Search for the cell housing the specified text and yield its [X, Y] center coordinate. 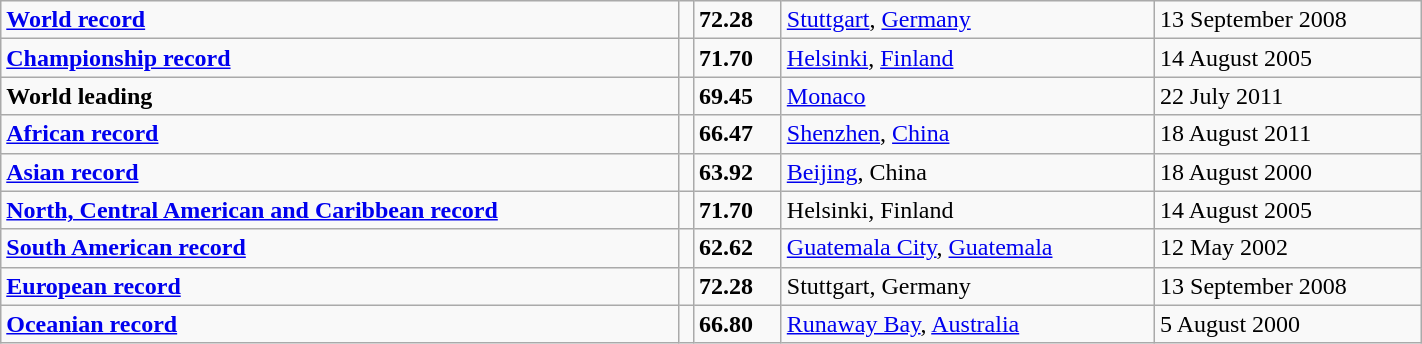
Monaco [968, 96]
Shenzhen, China [968, 134]
Oceanian record [340, 324]
Guatemala City, Guatemala [968, 248]
South American record [340, 248]
22 July 2011 [1288, 96]
World record [340, 20]
Beijing, China [968, 172]
63.92 [738, 172]
69.45 [738, 96]
5 August 2000 [1288, 324]
62.62 [738, 248]
12 May 2002 [1288, 248]
66.80 [738, 324]
Runaway Bay, Australia [968, 324]
European record [340, 286]
66.47 [738, 134]
Championship record [340, 58]
African record [340, 134]
World leading [340, 96]
18 August 2011 [1288, 134]
Asian record [340, 172]
18 August 2000 [1288, 172]
North, Central American and Caribbean record [340, 210]
